Return [x, y] of the center of cell containing provided text 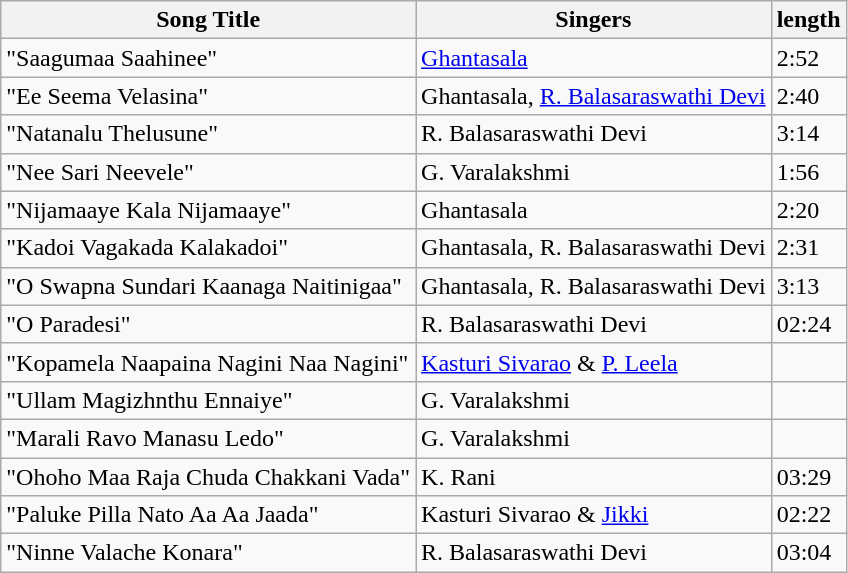
Kasturi Sivarao & Jikki [594, 515]
"Kopamela Naapaina Nagini Naa Nagini" [208, 362]
03:29 [808, 477]
"Nee Sari Neevele" [208, 172]
2:52 [808, 58]
03:04 [808, 553]
1:56 [808, 172]
length [808, 20]
Kasturi Sivarao & P. Leela [594, 362]
Song Title [208, 20]
K. Rani [594, 477]
3:13 [808, 286]
"Natanalu Thelusune" [208, 134]
"Paluke Pilla Nato Aa Aa Jaada" [208, 515]
"Marali Ravo Manasu Ledo" [208, 438]
3:14 [808, 134]
2:40 [808, 96]
"Ninne Valache Konara" [208, 553]
"O Swapna Sundari Kaanaga Naitinigaa" [208, 286]
2:20 [808, 210]
"Ee Seema Velasina" [208, 96]
2:31 [808, 248]
"Ullam Magizhnthu Ennaiye" [208, 400]
02:22 [808, 515]
"Nijamaaye Kala Nijamaaye" [208, 210]
"Ohoho Maa Raja Chuda Chakkani Vada" [208, 477]
"O Paradesi" [208, 324]
Singers [594, 20]
02:24 [808, 324]
"Kadoi Vagakada Kalakadoi" [208, 248]
"Saagumaa Saahinee" [208, 58]
